Extract the [X, Y] coordinate from the center of the cell holding the provided text.  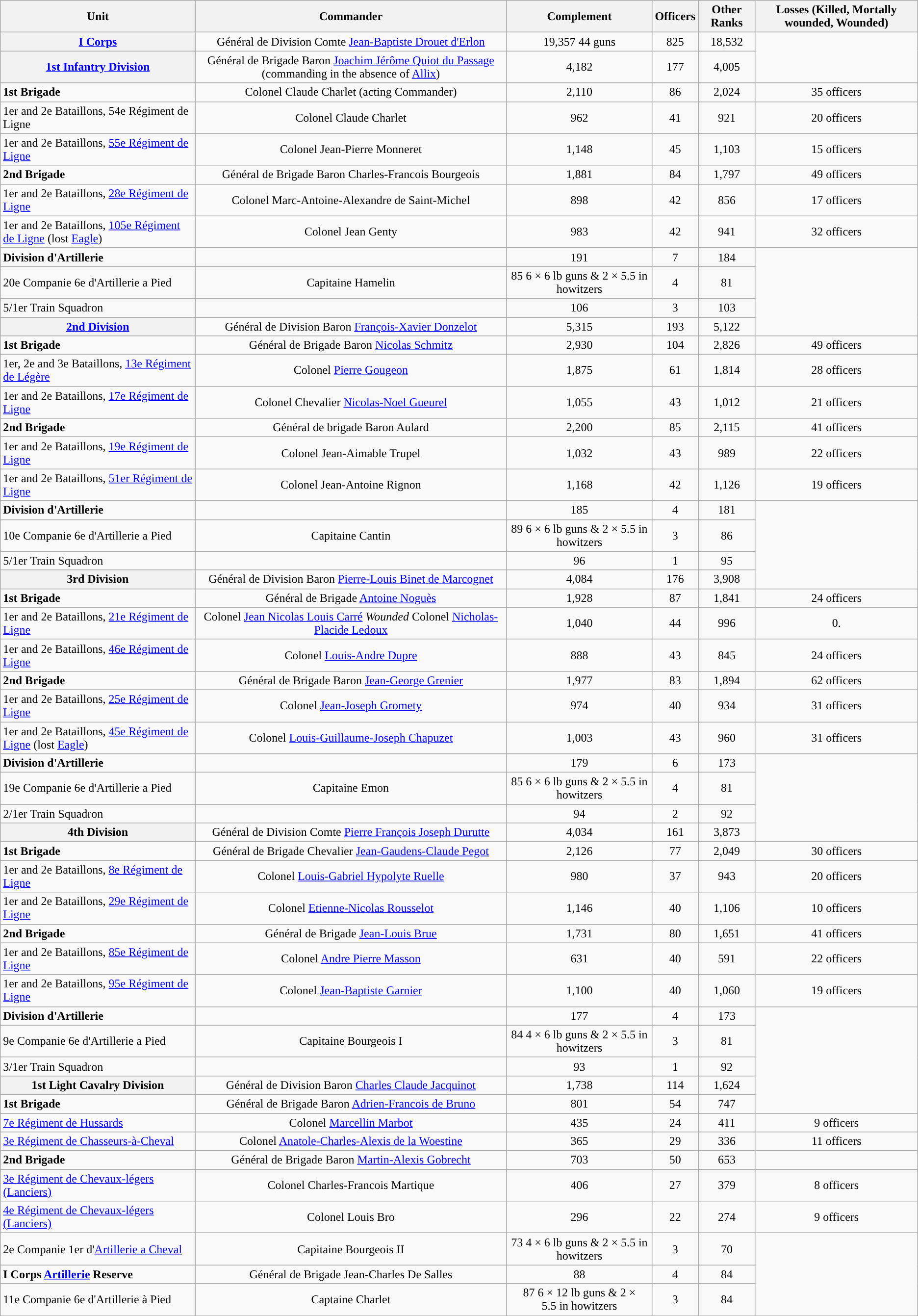
1st Light Cavalry Division [98, 1085]
7 [675, 257]
Colonel Jean-Aimable Trupel [351, 453]
Capitaine Emon [351, 789]
Colonel Chevalier Nicolas-Noel Gueurel [351, 402]
Colonel Jean-Baptiste Garnier [351, 991]
1er and 2e Bataillons, 29e Régiment de Ligne [98, 908]
Général de Brigade Jean-Charles De Salles [351, 1274]
1er and 2e Bataillons, 45e Régiment de Ligne (lost Eagle) [98, 738]
Complement [580, 17]
1,146 [580, 908]
Commander [351, 17]
185 [580, 510]
5,315 [580, 326]
114 [675, 1085]
1,977 [580, 680]
Général de brigade Baron Aulard [351, 428]
943 [727, 876]
Colonel Claude Charlet [351, 118]
I Corps Artillerie Reserve [98, 1274]
184 [727, 257]
87 [675, 598]
Général de Brigade Jean-Louis Brue [351, 933]
1er and 2e Bataillons, 28e Régiment de Ligne [98, 200]
1er and 2e Bataillons, 54e Régiment de Ligne [98, 118]
4e Régiment de Chevaux-légers (Lanciers) [98, 1217]
Colonel Louis-Andre Dupre [351, 655]
Colonel Marc-Antoine-Alexandre de Saint-Michel [351, 200]
Colonel Charles-Francois Martique [351, 1185]
631 [580, 958]
84 4 × 6 lb guns & 2 × 5.5 in howitzers [580, 1041]
1er and 2e Bataillons, 17e Régiment de Ligne [98, 402]
1er and 2e Bataillons, 25e Régiment de Ligne [98, 705]
1,040 [580, 623]
30 officers [837, 851]
Colonel Louis-Guillaume-Joseph Chapuzet [351, 738]
Colonel Jean Genty [351, 232]
11 officers [837, 1141]
37 [675, 876]
1,651 [727, 933]
62 officers [837, 680]
2/1er Train Squadron [98, 814]
3/1er Train Squadron [98, 1066]
28 officers [837, 371]
1,841 [727, 598]
296 [580, 1217]
Colonel Jean Nicolas Louis Carré Wounded Colonel Nicholas-Placide Ledoux [351, 623]
1,103 [727, 149]
2,930 [580, 345]
2,024 [727, 92]
Général de Division Comte Jean-Baptiste Drouet d'Erlon [351, 42]
Colonel Jean-Joseph Gromety [351, 705]
406 [580, 1185]
Général de Division Baron Charles Claude Jacquinot [351, 1085]
703 [580, 1160]
435 [580, 1123]
3e Régiment de Chasseurs-à-Cheval [98, 1141]
980 [580, 876]
379 [727, 1185]
888 [580, 655]
17 officers [837, 200]
1,106 [727, 908]
54 [675, 1104]
2,826 [727, 345]
2,110 [580, 92]
2,115 [727, 428]
1,738 [580, 1085]
Général de Brigade Baron Joachim Jérôme Quiot du Passage (commanding in the absence of Allix) [351, 67]
1er and 2e Bataillons, 105e Régiment de Ligne (lost Eagle) [98, 232]
Colonel Jean-Antoine Rignon [351, 485]
0. [837, 623]
50 [675, 1160]
44 [675, 623]
1er and 2e Bataillons, 46e Régiment de Ligne [98, 655]
962 [580, 118]
825 [675, 42]
104 [675, 345]
24 [675, 1123]
274 [727, 1217]
193 [675, 326]
Colonel Louis-Gabriel Hypolyte Ruelle [351, 876]
10e Companie 6e d'Artillerie a Pied [98, 536]
989 [727, 453]
Capitaine Hamelin [351, 283]
1er and 2e Bataillons, 8e Régiment de Ligne [98, 876]
70 [727, 1249]
3rd Division [98, 579]
73 4 × 6 lb guns & 2 × 5.5 in howitzers [580, 1249]
103 [727, 308]
176 [675, 579]
856 [727, 200]
1,731 [580, 933]
960 [727, 738]
94 [580, 814]
1,881 [580, 175]
1,060 [727, 991]
898 [580, 200]
2nd Division [98, 326]
1,003 [580, 738]
Colonel Pierre Gougeon [351, 371]
591 [727, 958]
1,032 [580, 453]
934 [727, 705]
85 [675, 428]
1er and 2e Bataillons, 95e Régiment de Ligne [98, 991]
8 officers [837, 1185]
106 [580, 308]
83 [675, 680]
Unit [98, 17]
93 [580, 1066]
1,928 [580, 598]
191 [580, 257]
Général de Division Baron Pierre-Louis Binet de Marcognet [351, 579]
32 officers [837, 232]
45 [675, 149]
19,357 44 guns [580, 42]
Colonel Etienne-Nicolas Rousselot [351, 908]
1er and 2e Bataillons, 21e Régiment de Ligne [98, 623]
61 [675, 371]
Général de Division Comte Pierre François Joseph Durutte [351, 832]
Colonel Marcellin Marbot [351, 1123]
9e Companie 6e d'Artillerie a Pied [98, 1041]
1,814 [727, 371]
96 [580, 561]
1,797 [727, 175]
4,084 [580, 579]
Capitaine Bourgeois I [351, 1041]
365 [580, 1141]
161 [675, 832]
Capitaine Cantin [351, 536]
1,012 [727, 402]
2,126 [580, 851]
4,182 [580, 67]
1,875 [580, 371]
3,908 [727, 579]
Colonel Andre Pierre Masson [351, 958]
Général de Division Baron François-Xavier Donzelot [351, 326]
1,055 [580, 402]
21 officers [837, 402]
Losses (Killed, Mortally wounded, Wounded) [837, 17]
6 [675, 763]
Captaine Charlet [351, 1300]
3e Régiment de Chevaux-légers (Lanciers) [98, 1185]
974 [580, 705]
88 [580, 1274]
1,148 [580, 149]
Général de Brigade Chevalier Jean-Gaudens-Claude Pegot [351, 851]
1,168 [580, 485]
336 [727, 1141]
Général de Brigade Antoine Noguès [351, 598]
179 [580, 763]
5,122 [727, 326]
15 officers [837, 149]
41 [675, 118]
3,873 [727, 832]
95 [727, 561]
181 [727, 510]
2,200 [580, 428]
10 officers [837, 908]
Colonel Anatole-Charles-Alexis de la Woestine [351, 1141]
Colonel Jean-Pierre Monneret [351, 149]
22 [675, 1217]
411 [727, 1123]
2,049 [727, 851]
Général de Brigade Baron Adrien-Francois de Bruno [351, 1104]
747 [727, 1104]
941 [727, 232]
Général de Brigade Baron Nicolas Schmitz [351, 345]
77 [675, 851]
89 6 × 6 lb guns & 2 × 5.5 in howitzers [580, 536]
2e Companie 1er d'Artillerie a Cheval [98, 1249]
18,532 [727, 42]
Général de Brigade Baron Jean-George Grenier [351, 680]
Other Ranks [727, 17]
29 [675, 1141]
1er, 2e and 3e Bataillons, 13e Régiment de Légère [98, 371]
1er and 2e Bataillons, 85e Régiment de Ligne [98, 958]
11e Companie 6e d'Artillerie à Pied [98, 1300]
Colonel Claude Charlet (acting Commander) [351, 92]
Général de Brigade Baron Martin-Alexis Gobrecht [351, 1160]
20e Companie 6e d'Artillerie a Pied [98, 283]
2 [675, 814]
4th Division [98, 832]
1er and 2e Bataillons, 51er Régiment de Ligne [98, 485]
801 [580, 1104]
7e Régiment de Hussards [98, 1123]
Colonel Louis Bro [351, 1217]
1,624 [727, 1085]
80 [675, 933]
87 6 × 12 lb guns & 2 × 5.5 in howitzers [580, 1300]
Capitaine Bourgeois II [351, 1249]
4,005 [727, 67]
1er and 2e Bataillons, 19e Régiment de Ligne [98, 453]
19e Companie 6e d'Artillerie a Pied [98, 789]
1,126 [727, 485]
996 [727, 623]
653 [727, 1160]
1,100 [580, 991]
35 officers [837, 92]
1,894 [727, 680]
1st Infantry Division [98, 67]
I Corps [98, 42]
1er and 2e Bataillons, 55e Régiment de Ligne [98, 149]
Général de Brigade Baron Charles-Francois Bourgeois [351, 175]
27 [675, 1185]
845 [727, 655]
921 [727, 118]
983 [580, 232]
4,034 [580, 832]
Officers [675, 17]
